Scan for the cell matching the given text and deliver its (X, Y) coordinate at center. 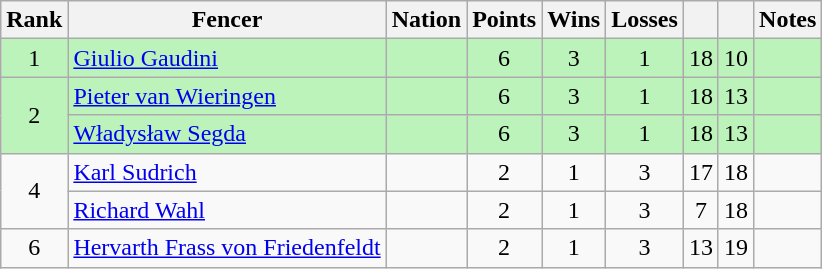
Władysław Segda (227, 134)
Points (504, 20)
7 (700, 210)
Pieter van Wieringen (227, 96)
Rank (34, 20)
Karl Sudrich (227, 172)
10 (736, 58)
19 (736, 248)
17 (700, 172)
Richard Wahl (227, 210)
Wins (574, 20)
Giulio Gaudini (227, 58)
Fencer (227, 20)
Losses (645, 20)
Hervarth Frass von Friedenfeldt (227, 248)
Nation (426, 20)
Notes (788, 20)
4 (34, 191)
